Determine the (X, Y) coordinate at the center of the cell enclosing the given text.  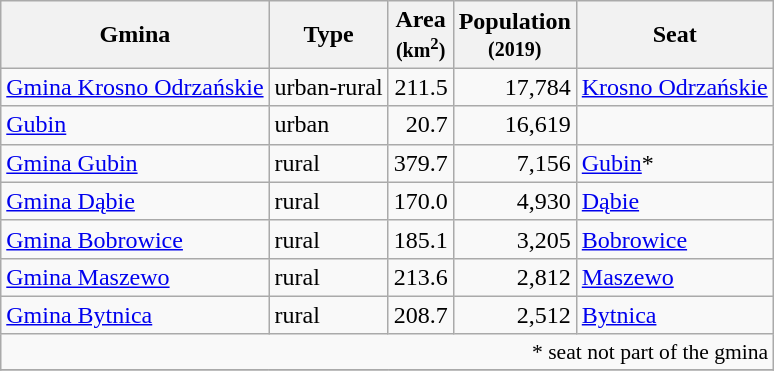
Bytnica (674, 315)
2,812 (514, 277)
Gmina Maszewo (135, 277)
Gmina Dąbie (135, 201)
16,619 (514, 125)
20.7 (420, 125)
Dąbie (674, 201)
* seat not part of the gmina (388, 352)
185.1 (420, 239)
Seat (674, 34)
Area(km2) (420, 34)
2,512 (514, 315)
Gmina (135, 34)
211.5 (420, 87)
urban-rural (328, 87)
379.7 (420, 163)
Gmina Bobrowice (135, 239)
Krosno Odrzańskie (674, 87)
3,205 (514, 239)
17,784 (514, 87)
213.6 (420, 277)
Gmina Bytnica (135, 315)
Gubin* (674, 163)
208.7 (420, 315)
Gmina Krosno Odrzańskie (135, 87)
4,930 (514, 201)
urban (328, 125)
Population(2019) (514, 34)
Bobrowice (674, 239)
Type (328, 34)
Gmina Gubin (135, 163)
Maszewo (674, 277)
Gubin (135, 125)
170.0 (420, 201)
7,156 (514, 163)
